Extract the [x, y] coordinate from the center of the cell holding the provided text.  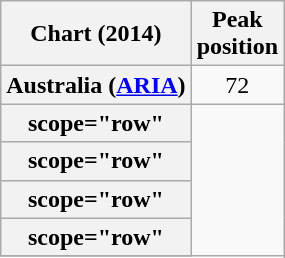
Chart (2014) [96, 34]
Peakposition [237, 34]
72 [237, 85]
Australia (ARIA) [96, 85]
